Detect which cell encompasses the target text, then output its [X, Y] center coordinate. 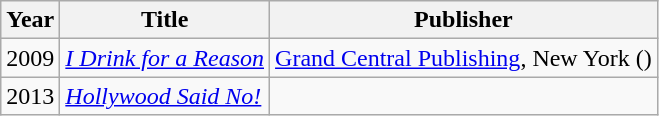
Title [165, 20]
Publisher [464, 20]
Hollywood Said No! [165, 96]
2009 [30, 58]
Grand Central Publishing, New York () [464, 58]
Year [30, 20]
2013 [30, 96]
I Drink for a Reason [165, 58]
